Identify which cell holds the provided text, then report its (x, y) central coordinate. 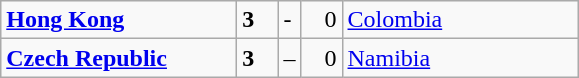
- (290, 20)
Czech Republic (119, 58)
– (290, 58)
Namibia (460, 58)
Hong Kong (119, 20)
Colombia (460, 20)
